Return (X, Y) of the center of cell containing provided text 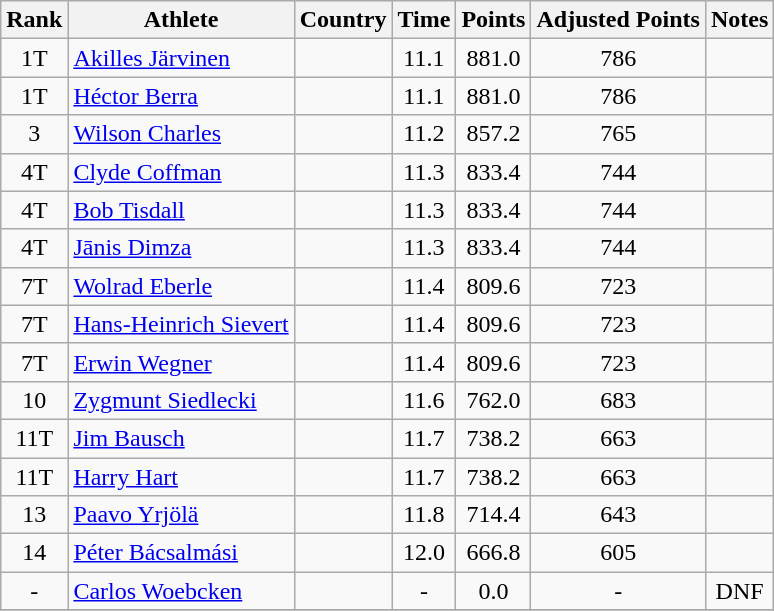
13 (34, 515)
762.0 (494, 400)
Wolrad Eberle (181, 286)
Hans-Heinrich Sievert (181, 324)
Akilles Järvinen (181, 58)
Adjusted Points (618, 20)
Points (494, 20)
Country (343, 20)
Paavo Yrjölä (181, 515)
Jānis Dimza (181, 248)
Wilson Charles (181, 134)
857.2 (494, 134)
683 (618, 400)
3 (34, 134)
Héctor Berra (181, 96)
714.4 (494, 515)
Péter Bácsalmási (181, 553)
Carlos Woebcken (181, 591)
765 (618, 134)
11.2 (424, 134)
DNF (739, 591)
14 (34, 553)
Erwin Wegner (181, 362)
Athlete (181, 20)
12.0 (424, 553)
605 (618, 553)
11.8 (424, 515)
Harry Hart (181, 477)
11.6 (424, 400)
10 (34, 400)
Time (424, 20)
643 (618, 515)
Zygmunt Siedlecki (181, 400)
0.0 (494, 591)
Jim Bausch (181, 438)
Bob Tisdall (181, 210)
Clyde Coffman (181, 172)
666.8 (494, 553)
Rank (34, 20)
Notes (739, 20)
